For the text-containing cell, return its midpoint in [x, y] coordinate format. 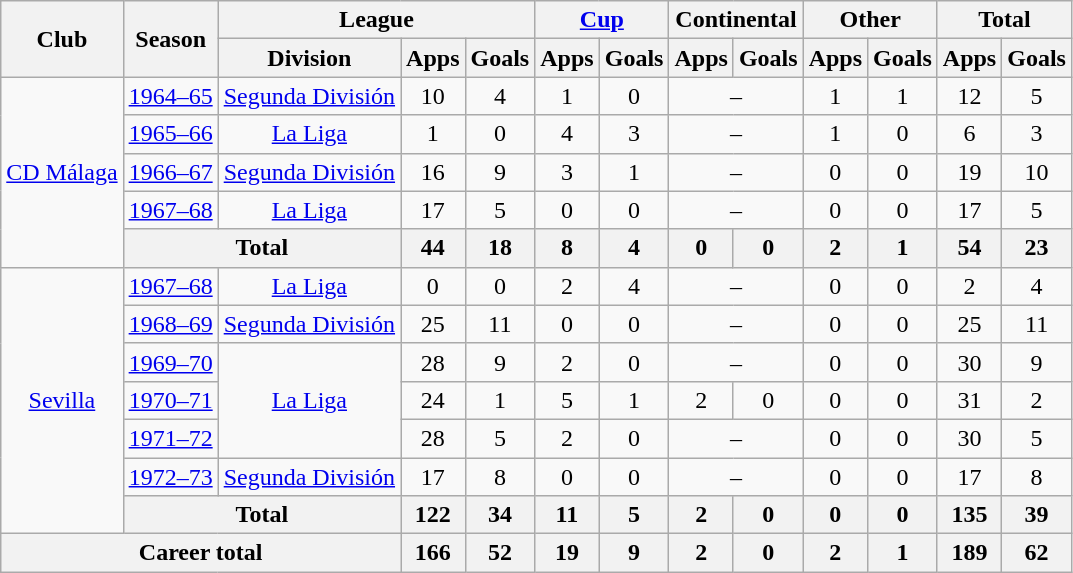
18 [500, 248]
CD Málaga [62, 172]
189 [969, 553]
44 [433, 248]
1972–73 [170, 477]
Cup [602, 20]
Continental [736, 20]
1966–67 [170, 172]
135 [969, 515]
Club [62, 39]
16 [433, 172]
1970–71 [170, 400]
League [376, 20]
34 [500, 515]
1965–66 [170, 134]
6 [969, 134]
31 [969, 400]
1968–69 [170, 324]
23 [1037, 248]
Season [170, 39]
62 [1037, 553]
Other [870, 20]
166 [433, 553]
1964–65 [170, 96]
52 [500, 553]
12 [969, 96]
24 [433, 400]
1969–70 [170, 362]
Division [309, 58]
54 [969, 248]
122 [433, 515]
1971–72 [170, 438]
39 [1037, 515]
Sevilla [62, 400]
Career total [201, 553]
